For the text-containing cell, return its midpoint in [X, Y] coordinate format. 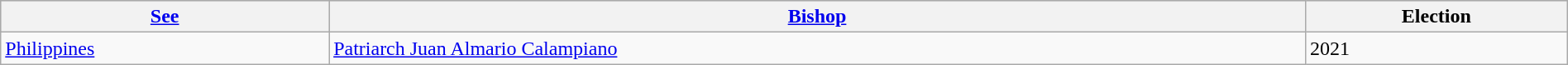
Philippines [165, 48]
Election [1436, 17]
2021 [1436, 48]
Patriarch Juan Almario Calampiano [817, 48]
Bishop [817, 17]
See [165, 17]
